Pinpoint the cell where the given text exists, returning its [x, y] midpoint coordinate. 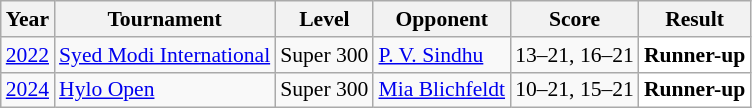
P. V. Sindhu [442, 55]
Opponent [442, 19]
Year [28, 19]
2022 [28, 55]
Level [324, 19]
Score [574, 19]
2024 [28, 90]
Tournament [164, 19]
Hylo Open [164, 90]
Syed Modi International [164, 55]
13–21, 16–21 [574, 55]
Mia Blichfeldt [442, 90]
Result [694, 19]
10–21, 15–21 [574, 90]
